Return [x, y] of the center of cell containing provided text 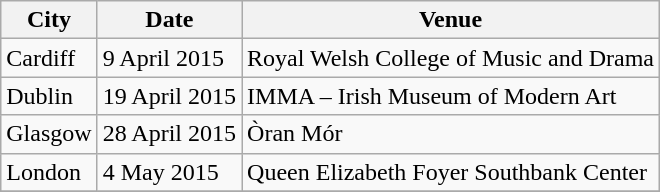
Cardiff [49, 58]
Date [169, 20]
Òran Mór [451, 134]
Royal Welsh College of Music and Drama [451, 58]
City [49, 20]
Queen Elizabeth Foyer Southbank Center [451, 172]
4 May 2015 [169, 172]
19 April 2015 [169, 96]
Glasgow [49, 134]
28 April 2015 [169, 134]
IMMA – Irish Museum of Modern Art [451, 96]
Venue [451, 20]
London [49, 172]
Dublin [49, 96]
9 April 2015 [169, 58]
